Extract the [x, y] coordinate from the center of the cell holding the provided text.  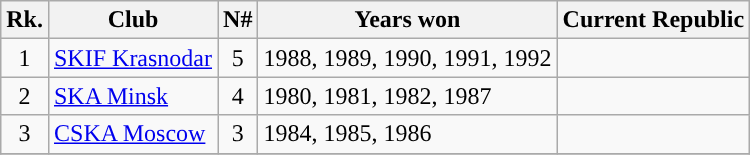
5 [238, 58]
Years won [408, 20]
1988, 1989, 1990, 1991, 1992 [408, 58]
SKIF Krasnodar [132, 58]
4 [238, 96]
SKA Minsk [132, 96]
1980, 1981, 1982, 1987 [408, 96]
N# [238, 20]
CSKA Moscow [132, 134]
2 [25, 96]
1984, 1985, 1986 [408, 134]
Rk. [25, 20]
Club [132, 20]
1 [25, 58]
Current Republic [654, 20]
